Find where the given text appears and provide that cell's center as (x, y) coordinate. 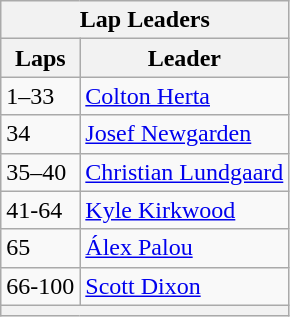
Kyle Kirkwood (184, 210)
35–40 (40, 172)
Colton Herta (184, 96)
34 (40, 134)
Leader (184, 58)
66-100 (40, 286)
Scott Dixon (184, 286)
Josef Newgarden (184, 134)
Christian Lundgaard (184, 172)
Álex Palou (184, 248)
Lap Leaders (145, 20)
Laps (40, 58)
41-64 (40, 210)
1–33 (40, 96)
65 (40, 248)
